From the cell containing the given text, extract its center point as [X, Y] coordinate. 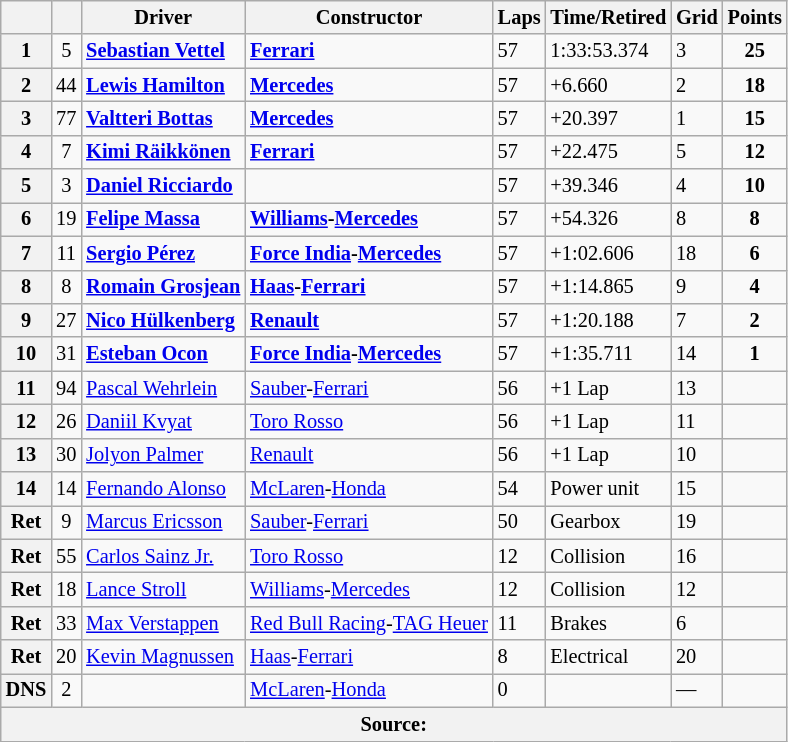
+1:14.865 [609, 287]
Points [755, 17]
Brakes [609, 623]
77 [66, 118]
16 [697, 556]
Daniil Kvyat [163, 421]
Kimi Räikkönen [163, 152]
Grid [697, 17]
Valtteri Bottas [163, 118]
26 [66, 421]
Nico Hülkenberg [163, 320]
Laps [520, 17]
Time/Retired [609, 17]
Sebastian Vettel [163, 51]
Fernando Alonso [163, 489]
+1:20.188 [609, 320]
Red Bull Racing-TAG Heuer [369, 623]
+20.397 [609, 118]
Felipe Massa [163, 219]
25 [755, 51]
Driver [163, 17]
55 [66, 556]
Source: [394, 724]
— [697, 690]
Jolyon Palmer [163, 455]
Esteban Ocon [163, 354]
+22.475 [609, 152]
+6.660 [609, 85]
50 [520, 522]
1:33:53.374 [609, 51]
Constructor [369, 17]
Romain Grosjean [163, 287]
Electrical [609, 657]
54 [520, 489]
Kevin Magnussen [163, 657]
Lance Stroll [163, 589]
Daniel Ricciardo [163, 186]
Power unit [609, 489]
94 [66, 388]
Carlos Sainz Jr. [163, 556]
0 [520, 690]
+54.326 [609, 219]
30 [66, 455]
+1:35.711 [609, 354]
Lewis Hamilton [163, 85]
Marcus Ericsson [163, 522]
31 [66, 354]
+1:02.606 [609, 253]
33 [66, 623]
44 [66, 85]
Max Verstappen [163, 623]
27 [66, 320]
+39.346 [609, 186]
Sergio Pérez [163, 253]
DNS [26, 690]
Pascal Wehrlein [163, 388]
Gearbox [609, 522]
